Pinpoint the cell where the given text exists, returning its [x, y] midpoint coordinate. 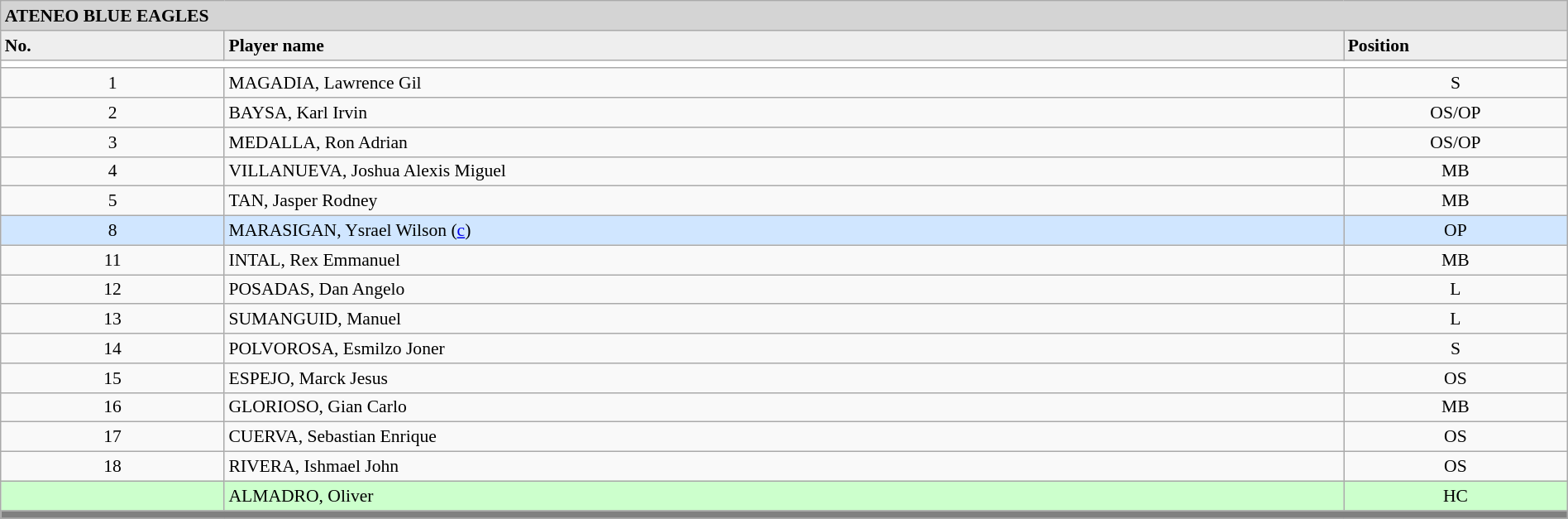
11 [112, 260]
SUMANGUID, Manuel [784, 320]
MARASIGAN, Ysrael Wilson (c) [784, 231]
No. [112, 46]
ALMADRO, Oliver [784, 496]
MEDALLA, Ron Adrian [784, 142]
POSADAS, Dan Angelo [784, 290]
13 [112, 320]
VILLANUEVA, Joshua Alexis Miguel [784, 171]
3 [112, 142]
HC [1456, 496]
GLORIOSO, Gian Carlo [784, 407]
BAYSA, Karl Irvin [784, 113]
ATENEO BLUE EAGLES [784, 16]
RIVERA, Ishmael John [784, 467]
14 [112, 348]
5 [112, 201]
18 [112, 467]
ESPEJO, Marck Jesus [784, 378]
MAGADIA, Lawrence Gil [784, 84]
Position [1456, 46]
CUERVA, Sebastian Enrique [784, 437]
15 [112, 378]
INTAL, Rex Emmanuel [784, 260]
16 [112, 407]
2 [112, 113]
17 [112, 437]
OP [1456, 231]
4 [112, 171]
TAN, Jasper Rodney [784, 201]
POLVOROSA, Esmilzo Joner [784, 348]
1 [112, 84]
12 [112, 290]
Player name [784, 46]
8 [112, 231]
